From the cell containing the given text, extract its center point as [X, Y] coordinate. 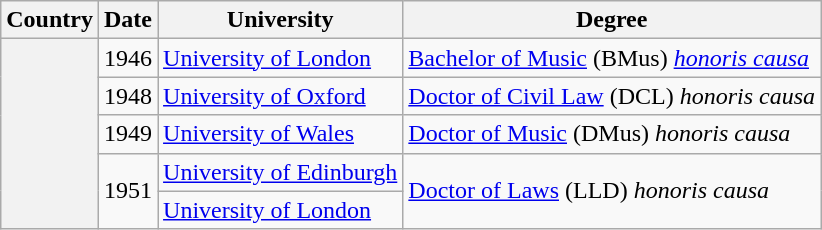
Doctor of Laws (LLD) honoris causa [612, 191]
1946 [128, 58]
Bachelor of Music (BMus) honoris causa [612, 58]
Degree [612, 20]
University of Oxford [280, 96]
Doctor of Music (DMus) honoris causa [612, 134]
University [280, 20]
Date [128, 20]
Country [50, 20]
1949 [128, 134]
Doctor of Civil Law (DCL) honoris causa [612, 96]
1951 [128, 191]
University of Wales [280, 134]
University of Edinburgh [280, 172]
1948 [128, 96]
